Output the [X, Y] coordinate of the center of the cell containing the given text.  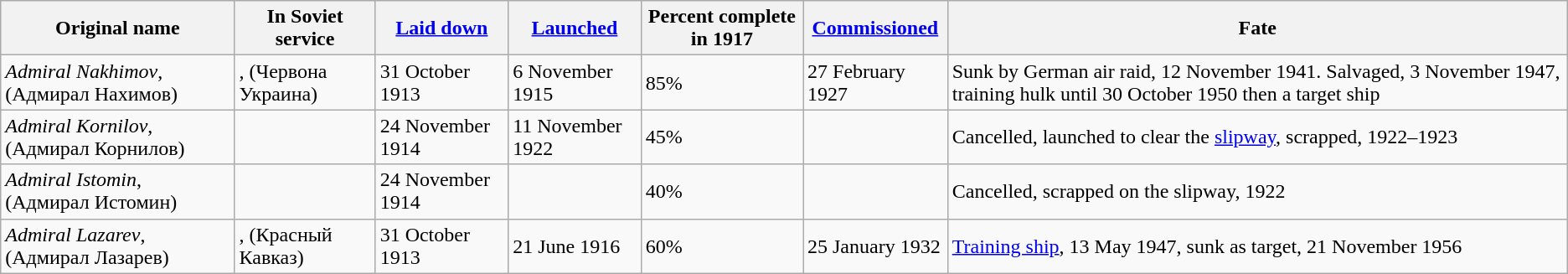
Admiral Istomin, (Адмирал Истомин) [117, 191]
Admiral Lazarev, (Адмирал Лазарев) [117, 246]
27 February 1927 [874, 82]
Training ship, 13 May 1947, sunk as target, 21 November 1956 [1257, 246]
Laid down [442, 28]
Admiral Nakhimov, (Адмирал Нахимов) [117, 82]
Fate [1257, 28]
Admiral Kornilov, (Адмирал Корнилов) [117, 137]
Cancelled, scrapped on the slipway, 1922 [1257, 191]
, (Червона Украина) [305, 82]
Launched [575, 28]
45% [722, 137]
In Soviet service [305, 28]
6 November 1915 [575, 82]
Original name [117, 28]
60% [722, 246]
21 June 1916 [575, 246]
Commissioned [874, 28]
Cancelled, launched to clear the slipway, scrapped, 1922–1923 [1257, 137]
25 January 1932 [874, 246]
11 November 1922 [575, 137]
Sunk by German air raid, 12 November 1941. Salvaged, 3 November 1947, training hulk until 30 October 1950 then a target ship [1257, 82]
Percent complete in 1917 [722, 28]
40% [722, 191]
, (Красный Кавказ) [305, 246]
85% [722, 82]
